Capture the cell that displays the provided text and extract its [x, y] central coordinate. 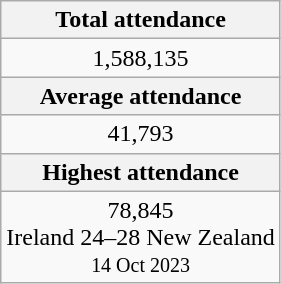
1,588,135 [141, 58]
41,793 [141, 134]
Average attendance [141, 96]
78,845 Ireland 24–28 New Zealand 14 Oct 2023 [141, 237]
Total attendance [141, 20]
Highest attendance [141, 172]
